Return the (X, Y) coordinate for the center point of the cell that contains the specified text.  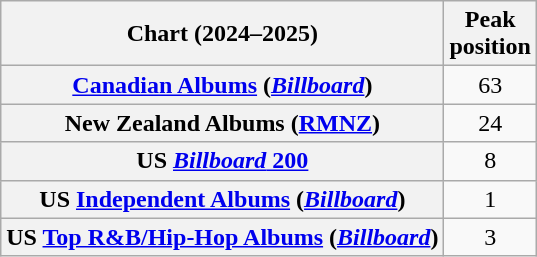
US Billboard 200 (222, 161)
24 (490, 123)
US Top R&B/Hip-Hop Albums (Billboard) (222, 237)
US Independent Albums (Billboard) (222, 199)
1 (490, 199)
Canadian Albums (Billboard) (222, 85)
Chart (2024–2025) (222, 34)
3 (490, 237)
Peakposition (490, 34)
63 (490, 85)
New Zealand Albums (RMNZ) (222, 123)
8 (490, 161)
